Return the [X, Y] coordinate for the center point of the cell that contains the specified text.  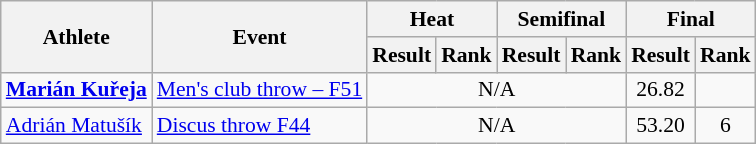
26.82 [660, 90]
53.20 [660, 126]
Event [260, 36]
Discus throw F44 [260, 126]
Semifinal [562, 19]
Heat [432, 19]
Adrián Matušík [76, 126]
6 [726, 126]
Final [690, 19]
Marián Kuřeja [76, 90]
Men's club throw – F51 [260, 90]
Athlete [76, 36]
